Pinpoint the cell where the given text exists, returning its (x, y) midpoint coordinate. 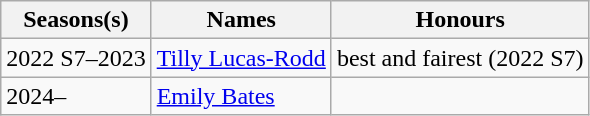
Seasons(s) (76, 20)
Honours (460, 20)
Emily Bates (241, 96)
2022 S7–2023 (76, 58)
best and fairest (2022 S7) (460, 58)
2024– (76, 96)
Names (241, 20)
Tilly Lucas-Rodd (241, 58)
